Locate the cell with the specified text and output its [x, y] center coordinate. 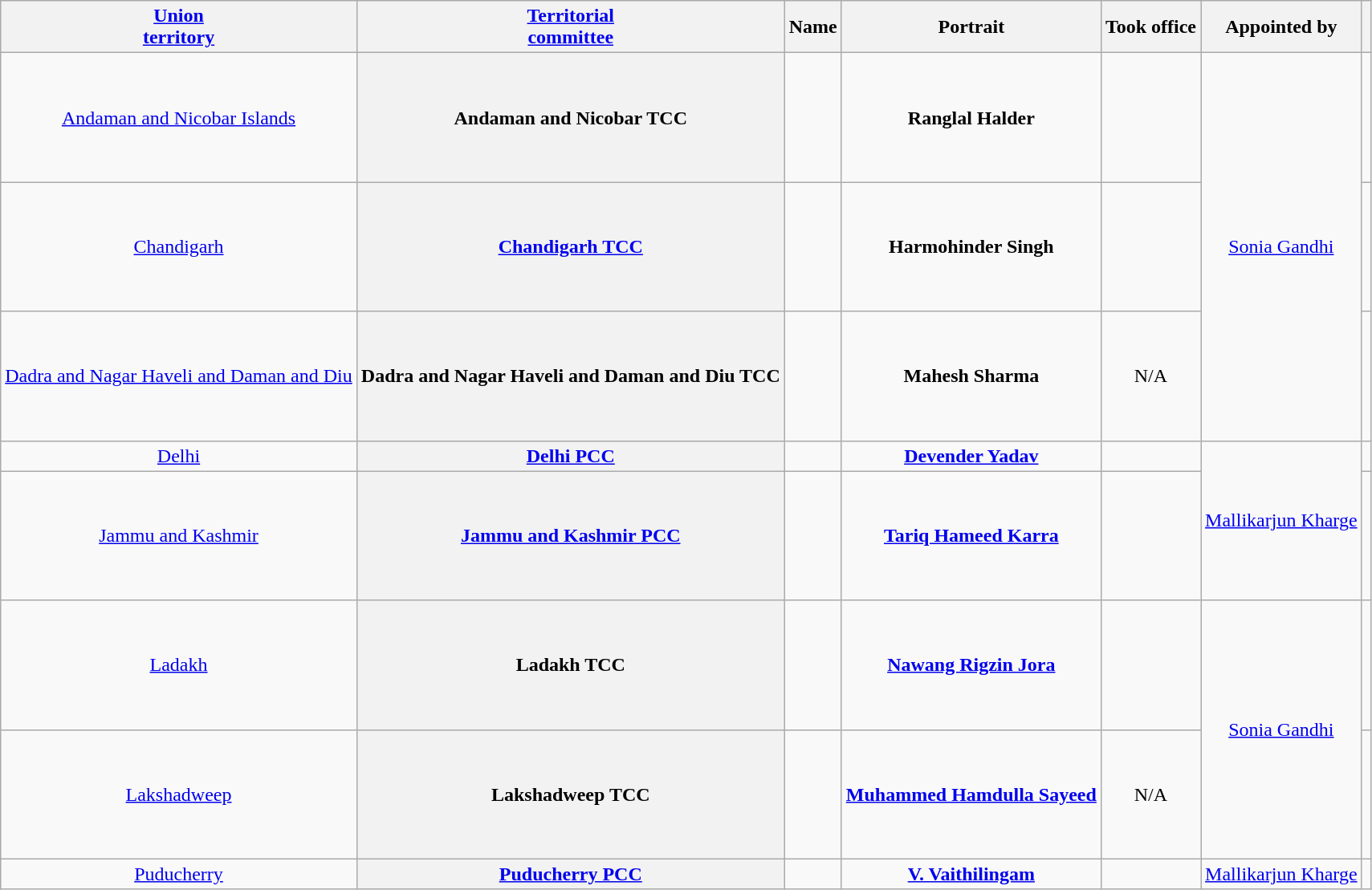
Jammu and Kashmir PCC [570, 536]
Chandigarh [179, 247]
Harmohinder Singh [971, 247]
Appointed by [1281, 27]
Ranglal Halder [971, 117]
V. Vaithilingam [971, 874]
Andaman and Nicobar Islands [179, 117]
Name [812, 27]
Lakshadweep [179, 794]
Devender Yadav [971, 456]
Tariq Hameed Karra [971, 536]
Dadra and Nagar Haveli and Daman and Diu [179, 376]
Delhi PCC [570, 456]
Andaman and Nicobar TCC [570, 117]
Ladakh TCC [570, 664]
Mahesh Sharma [971, 376]
Jammu and Kashmir [179, 536]
Portrait [971, 27]
Took office [1150, 27]
Lakshadweep TCC [570, 794]
Puducherry [179, 874]
Delhi [179, 456]
Nawang Rigzin Jora [971, 664]
Ladakh [179, 664]
Territorialcommittee [570, 27]
Unionterritory [179, 27]
Chandigarh TCC [570, 247]
Muhammed Hamdulla Sayeed [971, 794]
Puducherry PCC [570, 874]
Dadra and Nagar Haveli and Daman and Diu TCC [570, 376]
